Return the (X, Y) coordinate for the center point of the cell that contains the specified text.  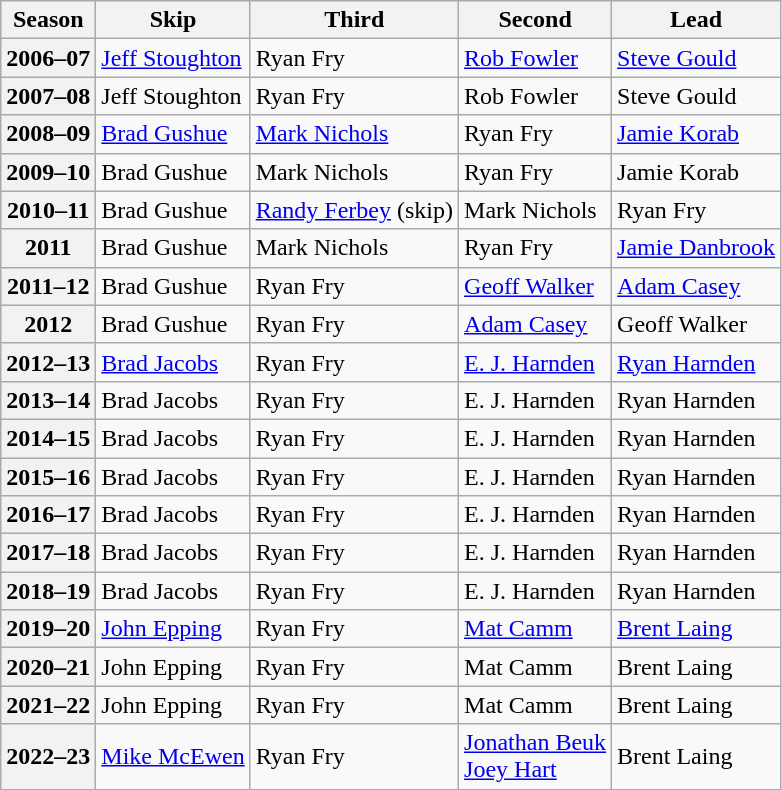
2012–13 (48, 362)
2017–18 (48, 553)
2006–07 (48, 58)
Randy Ferbey (skip) (354, 210)
2022–23 (48, 756)
2007–08 (48, 96)
2016–17 (48, 515)
2010–11 (48, 210)
2008–09 (48, 134)
Season (48, 20)
Skip (173, 20)
Jamie Danbrook (696, 248)
2009–10 (48, 172)
2021–22 (48, 705)
2019–20 (48, 629)
2018–19 (48, 591)
2013–14 (48, 400)
Jonathan BeukJoey Hart (536, 756)
2015–16 (48, 477)
Third (354, 20)
Lead (696, 20)
2011–12 (48, 286)
2014–15 (48, 438)
2012 (48, 324)
2020–21 (48, 667)
Second (536, 20)
Mike McEwen (173, 756)
2011 (48, 248)
